Pinpoint the cell where the given text exists, returning its (X, Y) midpoint coordinate. 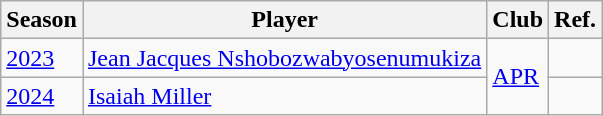
Isaiah Miller (284, 96)
Ref. (576, 20)
Season (42, 20)
Jean Jacques Nshobozwabyosenumukiza (284, 58)
2023 (42, 58)
2024 (42, 96)
Club (518, 20)
Player (284, 20)
APR (518, 77)
